Pinpoint the cell where the given text exists, returning its [x, y] midpoint coordinate. 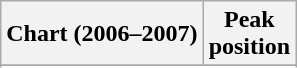
Peakposition [249, 34]
Chart (2006–2007) [102, 34]
